Identify which cell holds the provided text, then report its [X, Y] central coordinate. 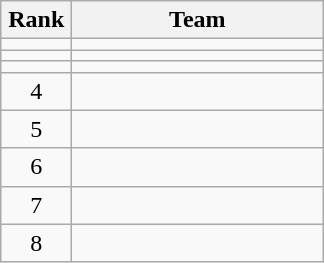
6 [36, 167]
4 [36, 91]
Rank [36, 20]
Team [198, 20]
8 [36, 243]
5 [36, 129]
7 [36, 205]
